For the text-containing cell, return its midpoint in [x, y] coordinate format. 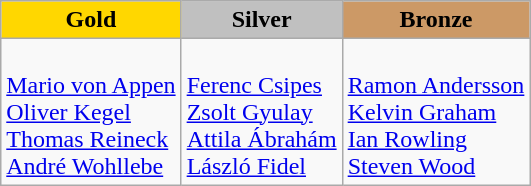
Gold [91, 20]
Mario von AppenOliver KegelThomas ReineckAndré Wohllebe [91, 112]
Ramon AnderssonKelvin GrahamIan RowlingSteven Wood [436, 112]
Ferenc CsipesZsolt GyulayAttila ÁbrahámLászló Fidel [262, 112]
Silver [262, 20]
Bronze [436, 20]
